Identify which cell holds the provided text, then report its (X, Y) central coordinate. 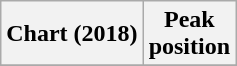
Chart (2018) (72, 34)
Peakposition (189, 34)
